Pinpoint the cell where the given text exists, returning its (X, Y) midpoint coordinate. 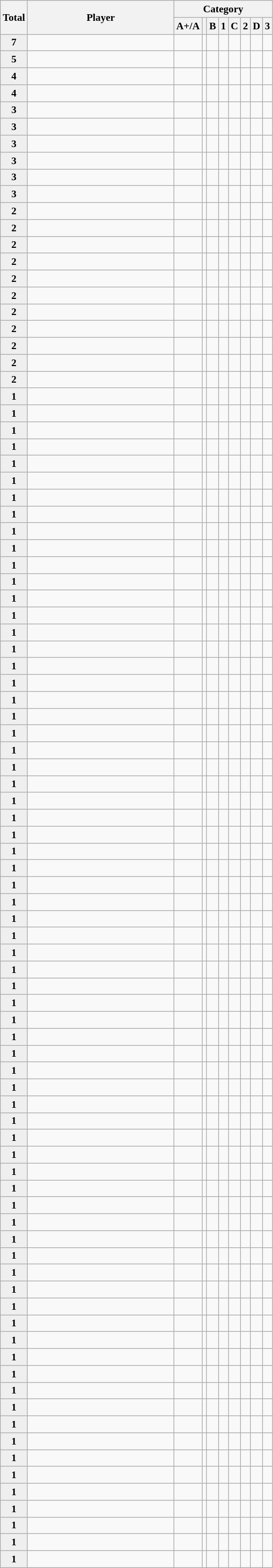
7 (14, 43)
Total (14, 17)
5 (14, 60)
C (234, 26)
D (256, 26)
A+/A (188, 26)
Category (223, 9)
Player (101, 17)
B (213, 26)
